Scan for the cell matching the given text and deliver its [x, y] coordinate at center. 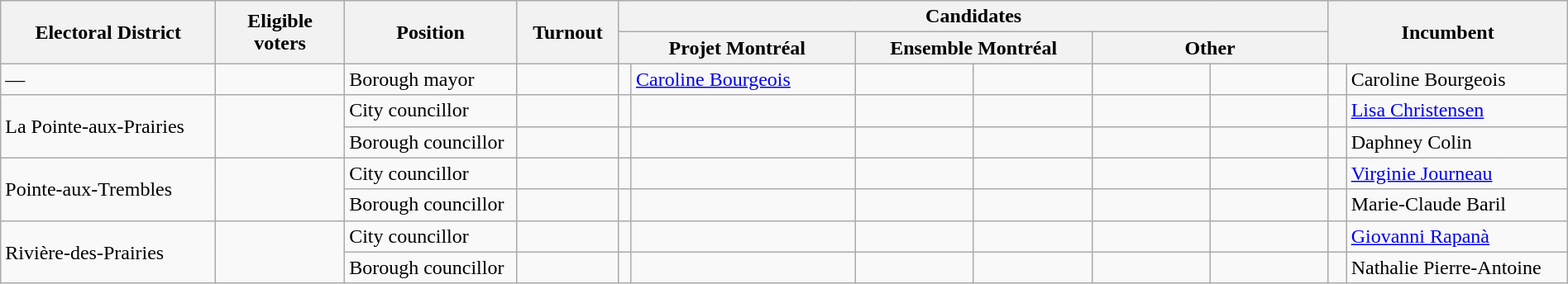
Electoral District [108, 32]
Projet Montréal [737, 48]
Lisa Christensen [1457, 111]
Giovanni Rapanà [1457, 236]
Rivière-des-Prairies [108, 252]
Daphney Colin [1457, 142]
— [108, 79]
Turnout [568, 32]
Marie-Claude Baril [1457, 205]
Pointe-aux-Trembles [108, 189]
Incumbent [1447, 32]
Candidates [973, 17]
Position [431, 32]
Eligible voters [280, 32]
Ensemble Montréal [973, 48]
Borough mayor [431, 79]
Other [1210, 48]
Virginie Journeau [1457, 173]
La Pointe-aux-Prairies [108, 126]
Nathalie Pierre-Antoine [1457, 267]
